Search for the cell housing the specified text and yield its (x, y) center coordinate. 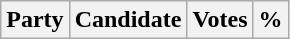
Candidate (128, 20)
Party (35, 20)
% (270, 20)
Votes (220, 20)
